Detect which cell encompasses the target text, then output its [x, y] center coordinate. 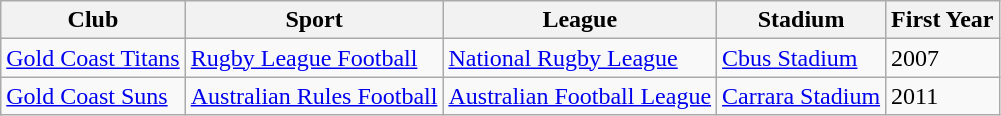
Gold Coast Suns [93, 96]
National Rugby League [580, 58]
Australian Rules Football [314, 96]
Carrara Stadium [802, 96]
2007 [942, 58]
Rugby League Football [314, 58]
Club [93, 20]
First Year [942, 20]
League [580, 20]
Sport [314, 20]
Stadium [802, 20]
Gold Coast Titans [93, 58]
Australian Football League [580, 96]
Cbus Stadium [802, 58]
2011 [942, 96]
